From the cell containing the given text, extract its center point as [X, Y] coordinate. 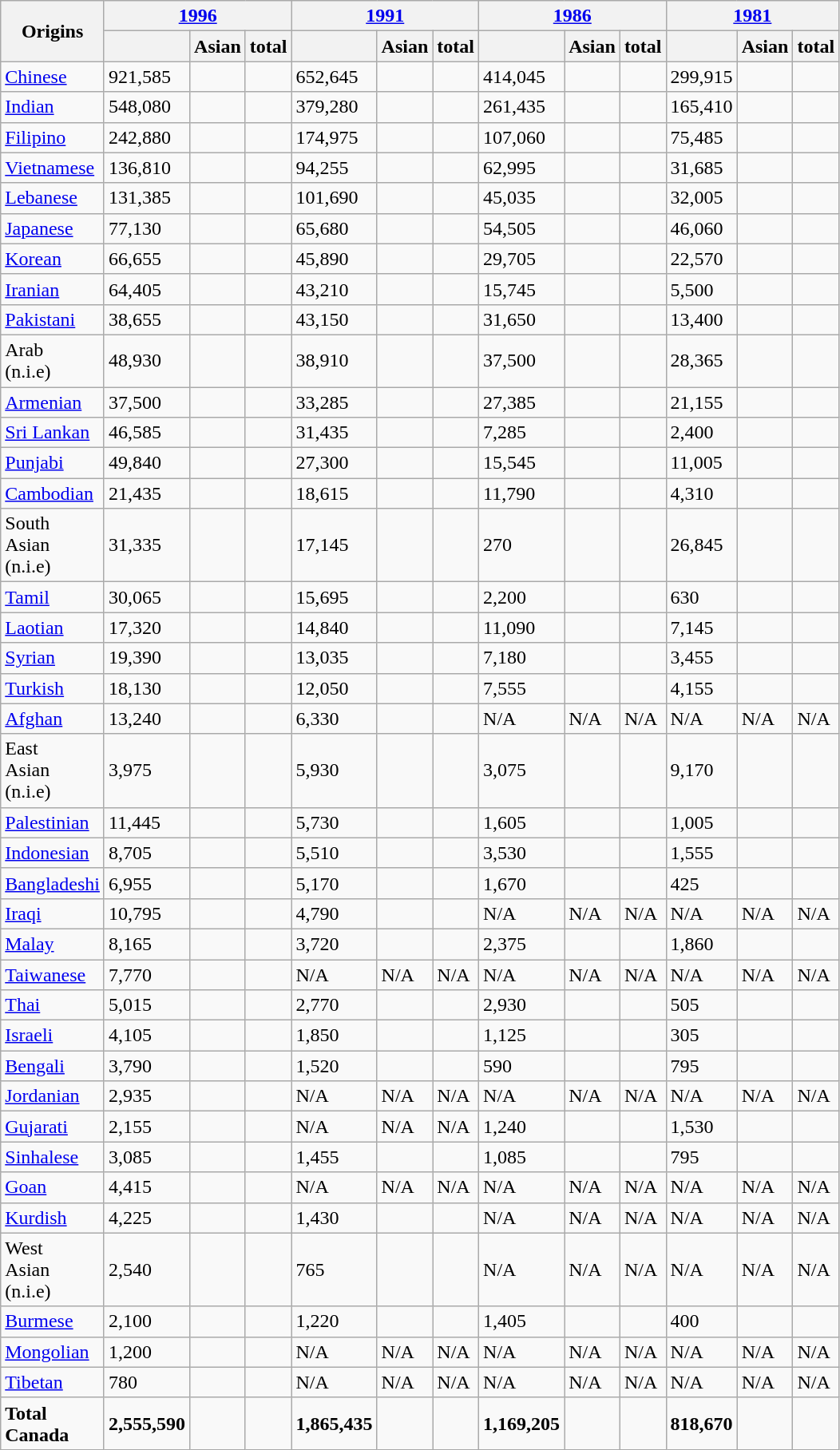
3,085 [147, 1157]
270 [522, 545]
Malay [53, 944]
66,655 [147, 259]
Pakistani [53, 319]
10,795 [147, 913]
32,005 [701, 198]
11,090 [522, 628]
Turkish [53, 688]
WestAsian(n.i.e) [53, 1270]
Tibetan [53, 1382]
38,910 [334, 361]
31,650 [522, 319]
136,810 [147, 168]
3,975 [147, 771]
Origins [53, 31]
Arab(n.i.e) [53, 361]
31,685 [701, 168]
630 [701, 597]
77,130 [147, 228]
1,405 [522, 1321]
26,845 [701, 545]
7,285 [522, 433]
54,505 [522, 228]
2,770 [334, 1005]
43,210 [334, 289]
Lebanese [53, 198]
1,605 [522, 822]
590 [522, 1066]
11,445 [147, 822]
8,165 [147, 944]
1,125 [522, 1036]
Cambodian [53, 493]
Laotian [53, 628]
652,645 [334, 77]
1,555 [701, 853]
21,435 [147, 493]
2,935 [147, 1096]
31,435 [334, 433]
2,930 [522, 1005]
3,075 [522, 771]
Korean [53, 259]
Indonesian [53, 853]
94,255 [334, 168]
165,410 [701, 107]
4,790 [334, 913]
305 [701, 1036]
17,145 [334, 545]
Punjabi [53, 463]
379,280 [334, 107]
13,035 [334, 658]
Goan [53, 1187]
30,065 [147, 597]
EastAsian(n.i.e) [53, 771]
11,790 [522, 493]
Kurdish [53, 1218]
45,890 [334, 259]
5,170 [334, 883]
Iranian [53, 289]
Indian [53, 107]
TotalCanada [53, 1423]
242,880 [147, 137]
Bengali [53, 1066]
4,105 [147, 1036]
2,400 [701, 433]
12,050 [334, 688]
1991 [385, 16]
11,005 [701, 463]
33,285 [334, 402]
5,930 [334, 771]
1,530 [701, 1127]
Syrian [53, 658]
Japanese [53, 228]
1,520 [334, 1066]
101,690 [334, 198]
Filipino [53, 137]
818,670 [701, 1423]
6,330 [334, 719]
5,015 [147, 1005]
15,695 [334, 597]
Chinese [53, 77]
Vietnamese [53, 168]
8,705 [147, 853]
Mongolian [53, 1352]
1981 [752, 16]
1,200 [147, 1352]
1,169,205 [522, 1423]
6,955 [147, 883]
65,680 [334, 228]
Burmese [53, 1321]
18,615 [334, 493]
Gujarati [53, 1127]
4,310 [701, 493]
2,200 [522, 597]
107,060 [522, 137]
5,730 [334, 822]
29,705 [522, 259]
38,655 [147, 319]
Israeli [53, 1036]
27,385 [522, 402]
21,155 [701, 402]
1,085 [522, 1157]
SouthAsian(n.i.e) [53, 545]
4,155 [701, 688]
15,545 [522, 463]
9,170 [701, 771]
548,080 [147, 107]
1,220 [334, 1321]
13,240 [147, 719]
Taiwanese [53, 975]
Thai [53, 1005]
7,555 [522, 688]
1996 [198, 16]
27,300 [334, 463]
75,485 [701, 137]
174,975 [334, 137]
414,045 [522, 77]
18,130 [147, 688]
64,405 [147, 289]
131,385 [147, 198]
3,790 [147, 1066]
780 [147, 1382]
3,720 [334, 944]
425 [701, 883]
1,240 [522, 1127]
1,850 [334, 1036]
43,150 [334, 319]
505 [701, 1005]
7,180 [522, 658]
46,060 [701, 228]
2,155 [147, 1127]
1,865,435 [334, 1423]
Iraqi [53, 913]
Sri Lankan [53, 433]
921,585 [147, 77]
46,585 [147, 433]
Bangladeshi [53, 883]
1,670 [522, 883]
Sinhalese [53, 1157]
1,005 [701, 822]
7,770 [147, 975]
Armenian [53, 402]
Afghan [53, 719]
261,435 [522, 107]
2,555,590 [147, 1423]
22,570 [701, 259]
5,500 [701, 289]
3,530 [522, 853]
31,335 [147, 545]
1,430 [334, 1218]
400 [701, 1321]
2,100 [147, 1321]
15,745 [522, 289]
5,510 [334, 853]
3,455 [701, 658]
28,365 [701, 361]
17,320 [147, 628]
1,455 [334, 1157]
14,840 [334, 628]
19,390 [147, 658]
45,035 [522, 198]
4,415 [147, 1187]
49,840 [147, 463]
1986 [573, 16]
Jordanian [53, 1096]
4,225 [147, 1218]
13,400 [701, 319]
Palestinian [53, 822]
765 [334, 1270]
62,995 [522, 168]
Tamil [53, 597]
7,145 [701, 628]
2,540 [147, 1270]
2,375 [522, 944]
299,915 [701, 77]
1,860 [701, 944]
48,930 [147, 361]
